Determine the (X, Y) coordinate at the center of the cell enclosing the given text.  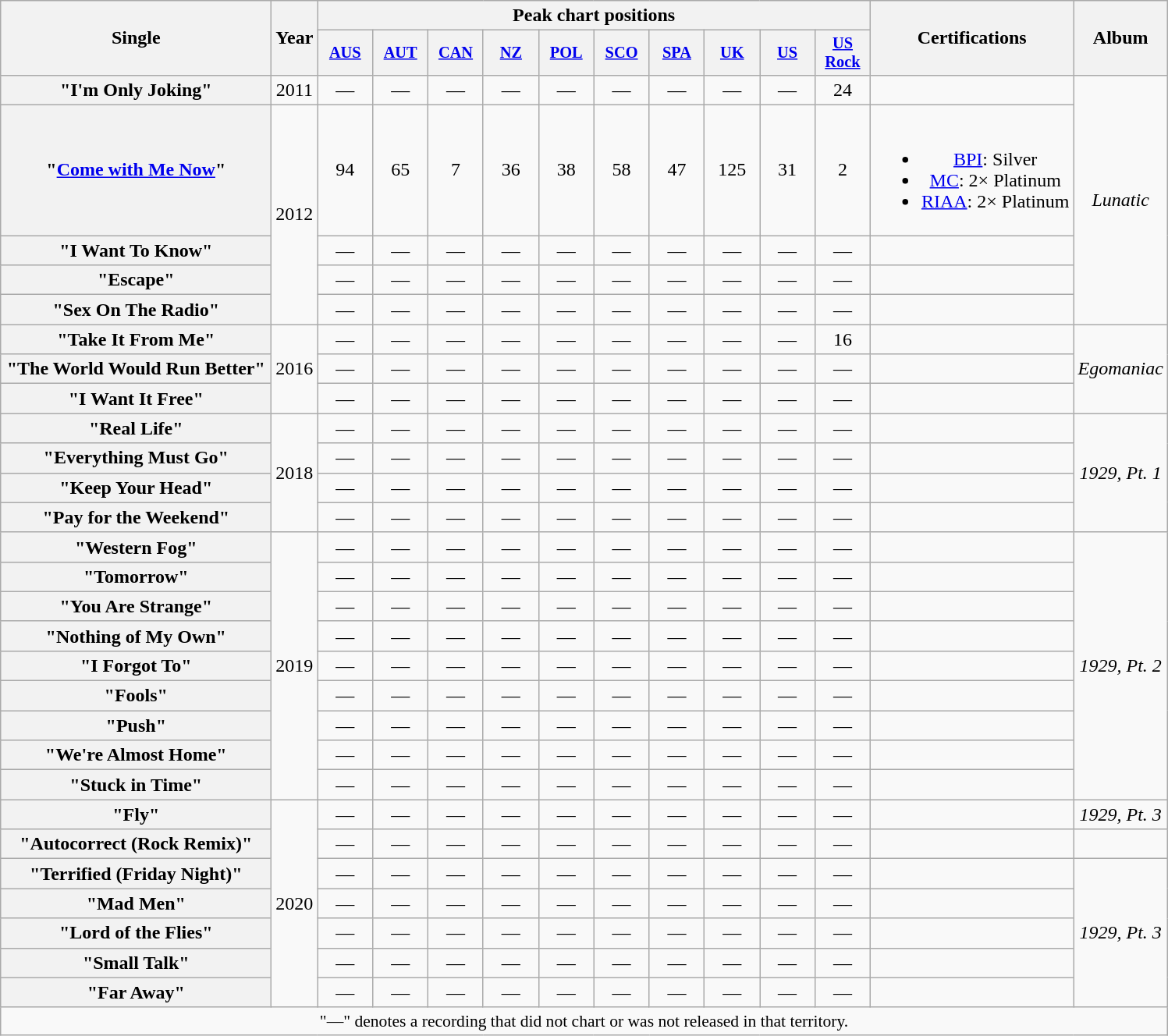
"The World Would Run Better" (136, 369)
Peak chart positions (595, 16)
2016 (295, 369)
2018 (295, 473)
Album (1120, 38)
"Mad Men" (136, 903)
"Everything Must Go" (136, 458)
"Real Life" (136, 428)
24 (843, 90)
"I'm Only Joking" (136, 90)
"Sex On The Radio" (136, 310)
58 (621, 170)
36 (510, 170)
UK (732, 53)
"Western Fog" (136, 547)
CAN (456, 53)
1929, Pt. 2 (1120, 666)
US (788, 53)
NZ (510, 53)
125 (732, 170)
"Tomorrow" (136, 577)
2011 (295, 90)
Year (295, 38)
"Small Talk" (136, 963)
SPA (677, 53)
"Nothing of My Own" (136, 636)
2019 (295, 666)
"—" denotes a recording that did not chart or was not released in that territory. (584, 1021)
"Fly" (136, 814)
1929, Pt. 1 (1120, 473)
USRock (843, 53)
AUT (401, 53)
"Lord of the Flies" (136, 933)
Lunatic (1120, 200)
Single (136, 38)
47 (677, 170)
7 (456, 170)
AUS (345, 53)
65 (401, 170)
"Push" (136, 726)
Certifications (972, 38)
BPI: SilverMC: 2× PlatinumRIAA: 2× Platinum (972, 170)
94 (345, 170)
38 (566, 170)
POL (566, 53)
"I Want It Free" (136, 399)
"You Are Strange" (136, 606)
"Keep Your Head" (136, 488)
"We're Almost Home" (136, 755)
Egomaniac (1120, 369)
31 (788, 170)
"Escape" (136, 280)
"I Forgot To" (136, 665)
"Stuck in Time" (136, 785)
"Take It From Me" (136, 339)
SCO (621, 53)
2 (843, 170)
16 (843, 339)
2020 (295, 903)
"Terrified (Friday Night)" (136, 874)
"Fools" (136, 696)
"Autocorrect (Rock Remix)" (136, 844)
"Pay for the Weekend" (136, 517)
"I Want To Know" (136, 250)
"Far Away" (136, 992)
"Come with Me Now" (136, 170)
2012 (295, 215)
